Pinpoint the cell where the given text exists, returning its (X, Y) midpoint coordinate. 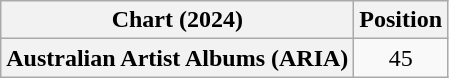
45 (401, 58)
Position (401, 20)
Chart (2024) (178, 20)
Australian Artist Albums (ARIA) (178, 58)
